Output the [X, Y] coordinate of the center of the cell containing the given text.  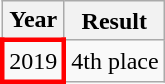
Year [33, 21]
4th place [114, 60]
Result [114, 21]
2019 [33, 60]
